Provide the (X, Y) coordinate of the cell's center where the given text is located.  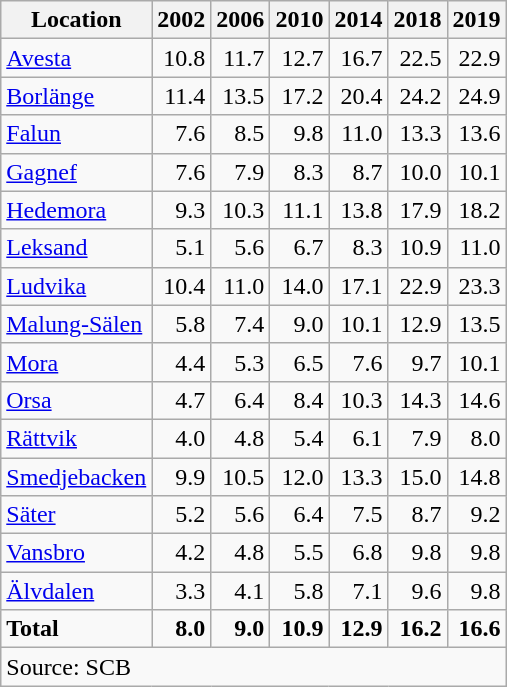
Orsa (76, 400)
Ludvika (76, 286)
5.5 (300, 553)
Smedjebacken (76, 477)
5.1 (182, 248)
17.1 (358, 286)
13.8 (358, 210)
5.4 (300, 438)
18.2 (476, 210)
3.3 (182, 591)
2010 (300, 20)
2006 (240, 20)
24.2 (418, 96)
9.2 (476, 515)
8.4 (300, 400)
Gagnef (76, 172)
15.0 (418, 477)
Rättvik (76, 438)
8.5 (240, 134)
5.3 (240, 362)
5.2 (182, 515)
9.6 (418, 591)
16.7 (358, 58)
6.5 (300, 362)
6.7 (300, 248)
Malung-Sälen (76, 324)
16.2 (418, 629)
13.6 (476, 134)
Location (76, 20)
14.3 (418, 400)
17.2 (300, 96)
12.0 (300, 477)
23.3 (476, 286)
9.9 (182, 477)
6.8 (358, 553)
9.7 (418, 362)
7.4 (240, 324)
Source: SCB (254, 667)
22.5 (418, 58)
2002 (182, 20)
Leksand (76, 248)
7.5 (358, 515)
Vansbro (76, 553)
9.3 (182, 210)
17.9 (418, 210)
11.7 (240, 58)
Borlänge (76, 96)
Total (76, 629)
14.6 (476, 400)
16.6 (476, 629)
10.0 (418, 172)
14.8 (476, 477)
4.1 (240, 591)
6.1 (358, 438)
20.4 (358, 96)
7.1 (358, 591)
12.7 (300, 58)
Mora (76, 362)
2014 (358, 20)
10.4 (182, 286)
24.9 (476, 96)
Älvdalen (76, 591)
4.0 (182, 438)
4.2 (182, 553)
Avesta (76, 58)
11.4 (182, 96)
4.7 (182, 400)
Falun (76, 134)
2019 (476, 20)
14.0 (300, 286)
4.4 (182, 362)
2018 (418, 20)
11.1 (300, 210)
10.5 (240, 477)
Hedemora (76, 210)
Säter (76, 515)
10.8 (182, 58)
